Output the [X, Y] coordinate of the center of the cell containing the given text.  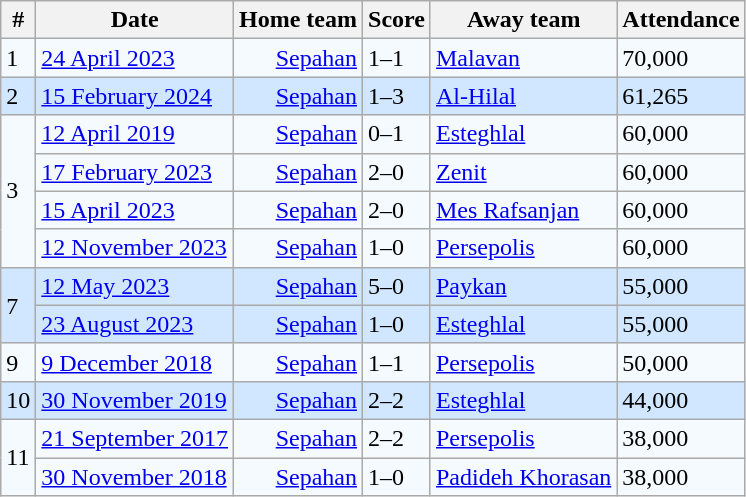
23 August 2023 [135, 324]
9 December 2018 [135, 362]
Paykan [523, 286]
12 April 2019 [135, 134]
70,000 [681, 58]
0–1 [397, 134]
Al-Hilal [523, 96]
24 April 2023 [135, 58]
21 September 2017 [135, 438]
11 [18, 457]
1–3 [397, 96]
Zenit [523, 172]
7 [18, 305]
12 May 2023 [135, 286]
Home team [298, 20]
44,000 [681, 400]
Mes Rafsanjan [523, 210]
9 [18, 362]
Score [397, 20]
Padideh Khorasan [523, 477]
50,000 [681, 362]
5–0 [397, 286]
30 November 2018 [135, 477]
2 [18, 96]
Malavan [523, 58]
30 November 2019 [135, 400]
15 April 2023 [135, 210]
3 [18, 191]
12 November 2023 [135, 248]
17 February 2023 [135, 172]
# [18, 20]
Away team [523, 20]
10 [18, 400]
Date [135, 20]
1 [18, 58]
Attendance [681, 20]
61,265 [681, 96]
15 February 2024 [135, 96]
